Pinpoint the cell where the given text exists, returning its [X, Y] midpoint coordinate. 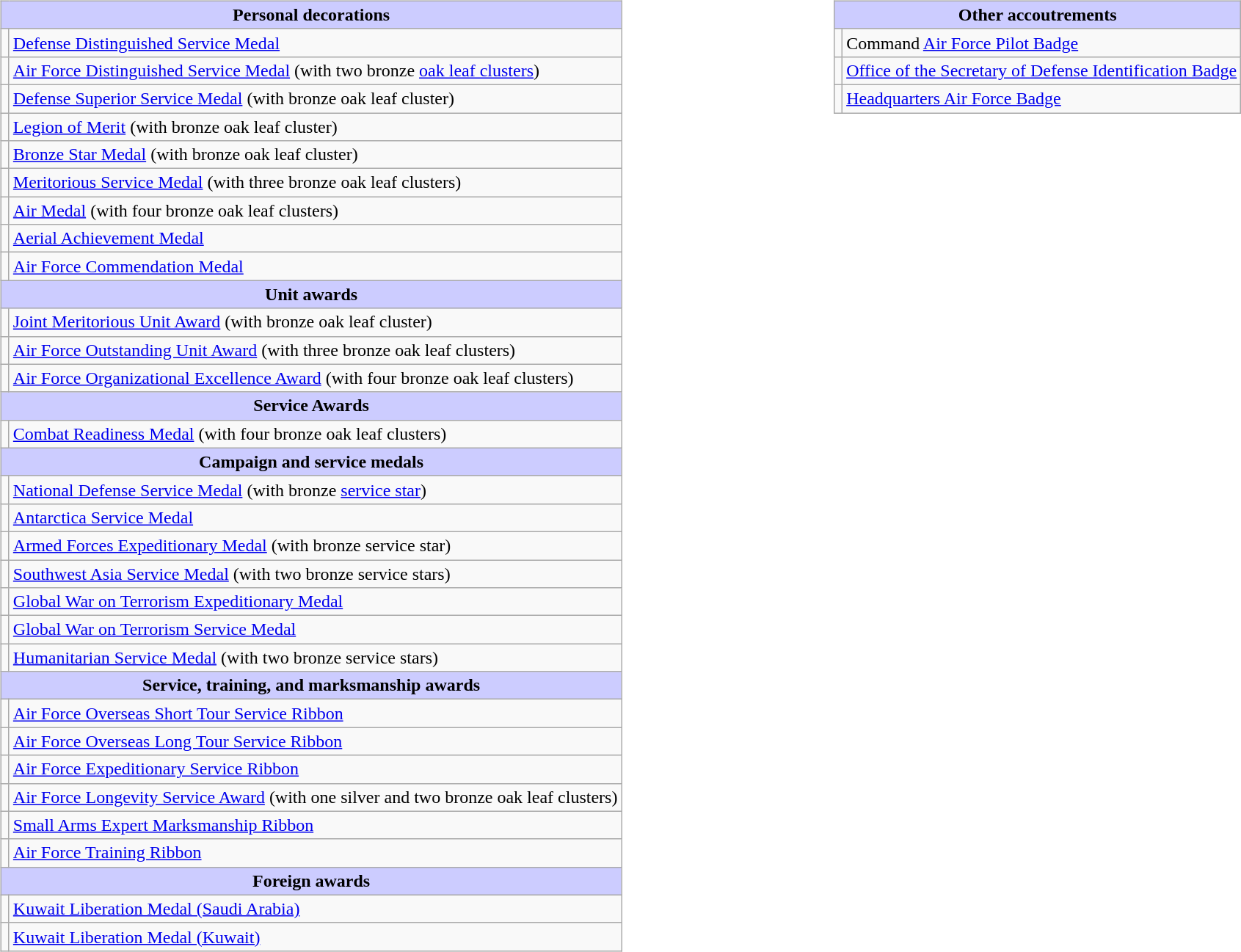
Small Arms Expert Marksmanship Ribbon [316, 825]
Campaign and service medals [311, 462]
Kuwait Liberation Medal (Kuwait) [316, 937]
Defense Distinguished Service Medal [316, 43]
Air Medal (with four bronze oak leaf clusters) [316, 211]
Air Force Longevity Service Award (with one silver and two bronze oak leaf clusters) [316, 797]
Command Air Force Pilot Badge [1042, 43]
Unit awards [311, 294]
Air Force Distinguished Service Medal (with two bronze oak leaf clusters) [316, 70]
Kuwait Liberation Medal (Saudi Arabia) [316, 909]
Air Force Outstanding Unit Award (with three bronze oak leaf clusters) [316, 350]
National Defense Service Medal (with bronze service star) [316, 490]
Service Awards [311, 406]
Headquarters Air Force Badge [1042, 98]
Global War on Terrorism Expeditionary Medal [316, 602]
Combat Readiness Medal (with four bronze oak leaf clusters) [316, 434]
Armed Forces Expeditionary Medal (with bronze service star) [316, 545]
Air Force Commendation Medal [316, 266]
Foreign awards [311, 881]
Legion of Merit (with bronze oak leaf cluster) [316, 127]
Joint Meritorious Unit Award (with bronze oak leaf cluster) [316, 322]
Office of the Secretary of Defense Identification Badge [1042, 70]
Global War on Terrorism Service Medal [316, 630]
Southwest Asia Service Medal (with two bronze service stars) [316, 573]
Air Force Expeditionary Service Ribbon [316, 769]
Other accoutrements [1038, 15]
Meritorious Service Medal (with three bronze oak leaf clusters) [316, 183]
Antarctica Service Medal [316, 517]
Air Force Training Ribbon [316, 853]
Aerial Achievement Medal [316, 239]
Humanitarian Service Medal (with two bronze service stars) [316, 658]
Personal decorations [311, 15]
Service, training, and marksmanship awards [311, 686]
Air Force Overseas Long Tour Service Ribbon [316, 741]
Bronze Star Medal (with bronze oak leaf cluster) [316, 155]
Air Force Overseas Short Tour Service Ribbon [316, 713]
Air Force Organizational Excellence Award (with four bronze oak leaf clusters) [316, 378]
Defense Superior Service Medal (with bronze oak leaf cluster) [316, 98]
